Provide the [x, y] coordinate of the cell's center where the given text is located.  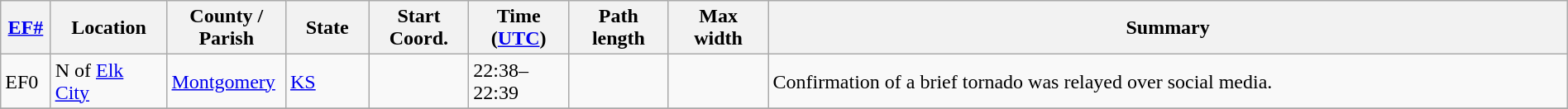
County / Parish [227, 28]
Summary [1168, 28]
Start Coord. [418, 28]
N of Elk City [109, 81]
Time (UTC) [519, 28]
EF# [26, 28]
EF0 [26, 81]
Path length [619, 28]
Confirmation of a brief tornado was relayed over social media. [1168, 81]
Montgomery [227, 81]
Max width [718, 28]
State [327, 28]
22:38–22:39 [519, 81]
Location [109, 28]
KS [327, 81]
